Return (X, Y) of the center of cell containing provided text 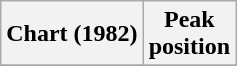
Chart (1982) (72, 34)
Peakposition (189, 34)
